For the text-containing cell, return its midpoint in [x, y] coordinate format. 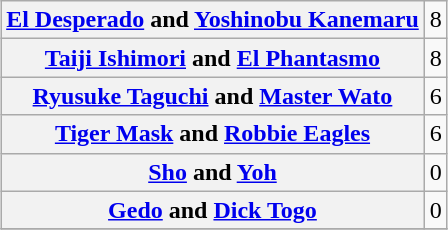
Sho and Yoh [213, 172]
El Desperado and Yoshinobu Kanemaru [213, 20]
Ryusuke Taguchi and Master Wato [213, 96]
Tiger Mask and Robbie Eagles [213, 134]
Taiji Ishimori and El Phantasmo [213, 58]
Gedo and Dick Togo [213, 210]
